From the cell containing the given text, extract its center point as [x, y] coordinate. 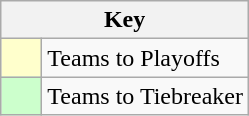
Key [125, 20]
Teams to Tiebreaker [146, 96]
Teams to Playoffs [146, 58]
